Detect which cell encompasses the target text, then output its [X, Y] center coordinate. 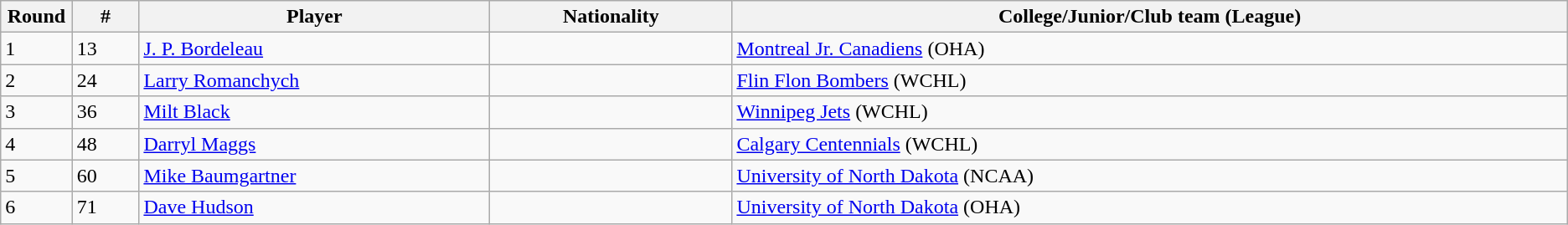
Flin Flon Bombers (WCHL) [1149, 80]
Player [315, 17]
Calgary Centennials (WCHL) [1149, 144]
# [106, 17]
60 [106, 176]
1 [37, 49]
Dave Hudson [315, 207]
3 [37, 112]
Darryl Maggs [315, 144]
Montreal Jr. Canadiens (OHA) [1149, 49]
2 [37, 80]
Milt Black [315, 112]
48 [106, 144]
College/Junior/Club team (League) [1149, 17]
Winnipeg Jets (WCHL) [1149, 112]
J. P. Bordeleau [315, 49]
36 [106, 112]
13 [106, 49]
Round [37, 17]
24 [106, 80]
Mike Baumgartner [315, 176]
University of North Dakota (OHA) [1149, 207]
Nationality [611, 17]
5 [37, 176]
University of North Dakota (NCAA) [1149, 176]
6 [37, 207]
4 [37, 144]
Larry Romanchych [315, 80]
71 [106, 207]
